For the text-containing cell, return its midpoint in (x, y) coordinate format. 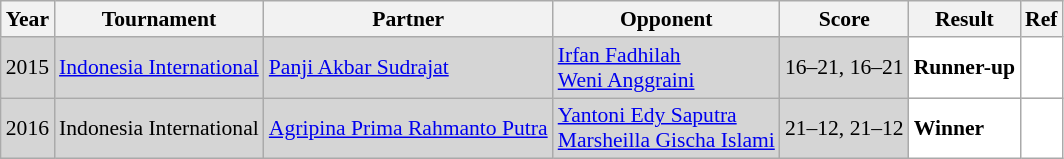
2016 (28, 128)
Irfan Fadhilah Weni Anggraini (666, 68)
Year (28, 19)
Ref (1041, 19)
Yantoni Edy Saputra Marsheilla Gischa Islami (666, 128)
Panji Akbar Sudrajat (408, 68)
Opponent (666, 19)
Partner (408, 19)
Tournament (159, 19)
Winner (964, 128)
Runner-up (964, 68)
2015 (28, 68)
Score (844, 19)
Agripina Prima Rahmanto Putra (408, 128)
16–21, 16–21 (844, 68)
21–12, 21–12 (844, 128)
Result (964, 19)
